Identify which cell holds the provided text, then report its (X, Y) central coordinate. 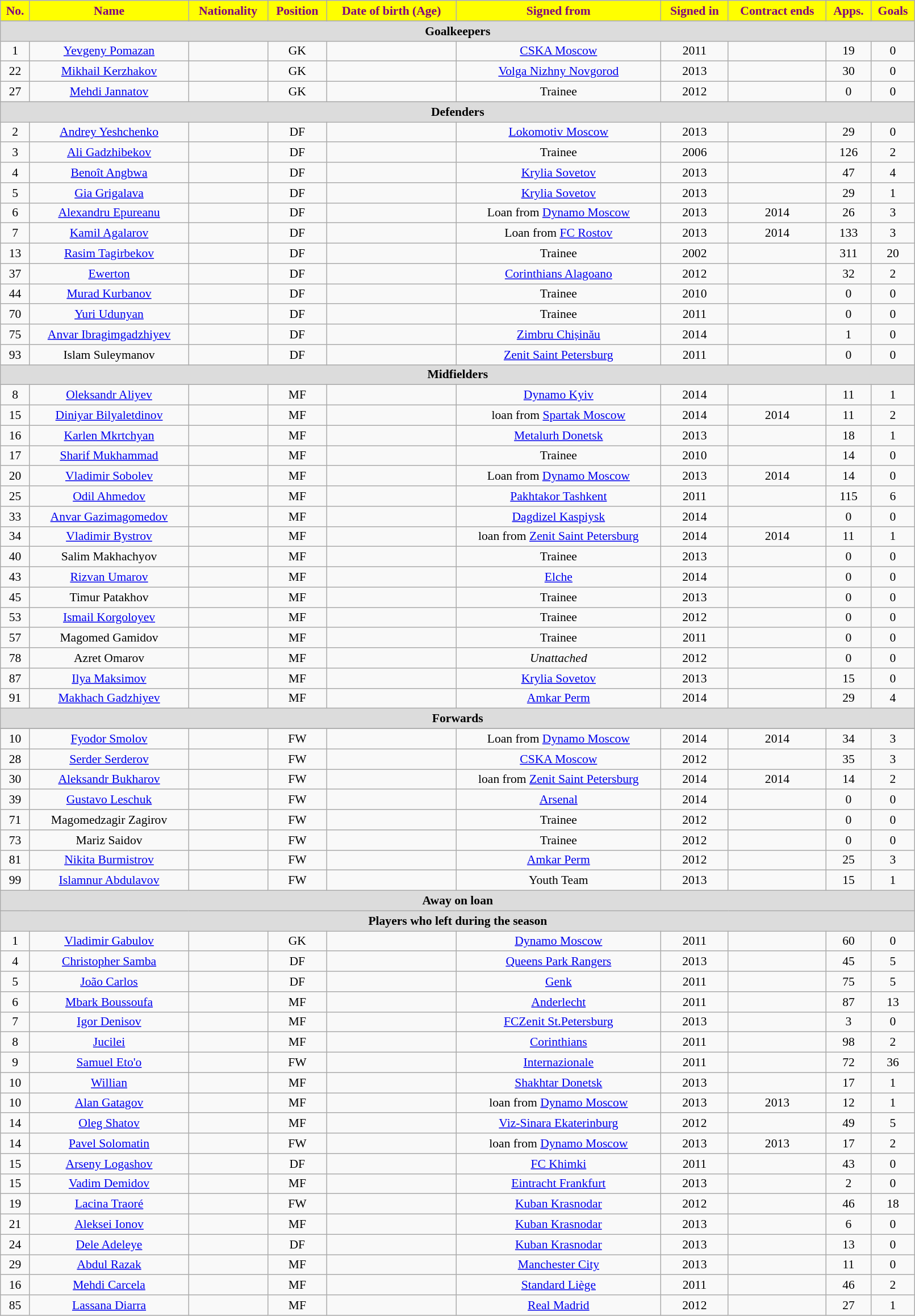
Metalurh Donetsk (559, 435)
FC Khimki (559, 1164)
Magomed Gamidov (109, 638)
Viz-Sinara Ekaterinburg (559, 1124)
47 (849, 173)
Magomedzagir Zagirov (109, 820)
Yevgeny Pomazan (109, 51)
98 (849, 1042)
99 (15, 881)
Islamnur Abdulavov (109, 881)
Ali Gadzhibekov (109, 153)
35 (849, 759)
Midfielders (458, 375)
93 (15, 355)
Elche (559, 577)
Apps. (849, 11)
Mehdi Jannatov (109, 92)
Name (109, 11)
71 (15, 820)
No. (15, 11)
Corinthians (559, 1042)
2002 (695, 254)
Nikita Burmistrov (109, 860)
Pavel Solomatin (109, 1143)
Arsenal (559, 800)
Makhach Gadzhiyev (109, 698)
Shakhtar Donetsk (559, 1083)
21 (15, 1225)
78 (15, 658)
Gia Grigalava (109, 193)
Islam Suleymanov (109, 355)
Pakhtakor Tashkent (559, 496)
Salim Makhachyov (109, 557)
39 (15, 800)
2006 (695, 153)
36 (893, 1063)
9 (15, 1063)
44 (15, 294)
33 (15, 517)
133 (849, 233)
Volga Nizhny Novgorod (559, 72)
Azret Omarov (109, 658)
73 (15, 840)
Kamil Agalarov (109, 233)
Igor Denisov (109, 1022)
Zimbru Chișinău (559, 334)
115 (849, 496)
Anvar Ibragimgadzhiyev (109, 334)
Arseny Logashov (109, 1164)
Abdul Razak (109, 1265)
Forwards (458, 719)
Odil Ahmedov (109, 496)
37 (15, 274)
Nationality (228, 11)
Alexandru Epureanu (109, 213)
Karlen Mkrtchyan (109, 435)
Mbark Boussoufa (109, 1002)
João Carlos (109, 982)
Dagdizel Kaspiysk (559, 517)
Lokomotiv Moscow (559, 132)
Rasim Tagirbekov (109, 254)
57 (15, 638)
Queens Park Rangers (559, 962)
53 (15, 618)
loan from Spartak Moscow (559, 416)
Manchester City (559, 1265)
Defenders (458, 112)
Ewerton (109, 274)
Ismail Korgoloyev (109, 618)
Aleksandr Bukharov (109, 779)
Dele Adeleye (109, 1244)
Lassana Diarra (109, 1305)
Zenit Saint Petersburg (559, 355)
Christopher Samba (109, 962)
72 (849, 1063)
Aleksei Ionov (109, 1225)
Yuri Udunyan (109, 315)
Timur Patakhov (109, 597)
Signed in (695, 11)
60 (849, 941)
Gustavo Leschuk (109, 800)
Andrey Yeshchenko (109, 132)
Real Madrid (559, 1305)
311 (849, 254)
Date of birth (Age) (391, 11)
Contract ends (777, 11)
40 (15, 557)
Willian (109, 1083)
Away on loan (458, 901)
32 (849, 274)
Rizvan Umarov (109, 577)
Lacina Traoré (109, 1204)
Position (297, 11)
Mehdi Carcela (109, 1285)
Oleg Shatov (109, 1124)
70 (15, 315)
Dynamo Moscow (559, 941)
Loan from FC Rostov (559, 233)
12 (849, 1103)
28 (15, 759)
Corinthians Alagoano (559, 274)
Vladimir Sobolev (109, 476)
Oleksandr Aliyev (109, 395)
Vladimir Bystrov (109, 537)
Genk (559, 982)
Youth Team (559, 881)
Players who left during the season (458, 921)
Vladimir Gabulov (109, 941)
Internazionale (559, 1063)
Dynamo Kyiv (559, 395)
Anvar Gazimagomedov (109, 517)
Signed from (559, 11)
91 (15, 698)
Anderlecht (559, 1002)
26 (849, 213)
Ilya Maksimov (109, 678)
Serder Serderov (109, 759)
Murad Kurbanov (109, 294)
126 (849, 153)
Mariz Saidov (109, 840)
49 (849, 1124)
Alan Gatagov (109, 1103)
Vadim Demidov (109, 1184)
FCZenit St.Petersburg (559, 1022)
Unattached (559, 658)
Fyodor Smolov (109, 739)
24 (15, 1244)
Samuel Eto'o (109, 1063)
Sharif Mukhammad (109, 456)
Benoît Angbwa (109, 173)
22 (15, 72)
Mikhail Kerzhakov (109, 72)
81 (15, 860)
Eintracht Frankfurt (559, 1184)
Jucilei (109, 1042)
Goals (893, 11)
Diniyar Bilyaletdinov (109, 416)
Goalkeepers (458, 31)
Standard Liège (559, 1285)
85 (15, 1305)
